Identify which cell holds the provided text, then report its [X, Y] central coordinate. 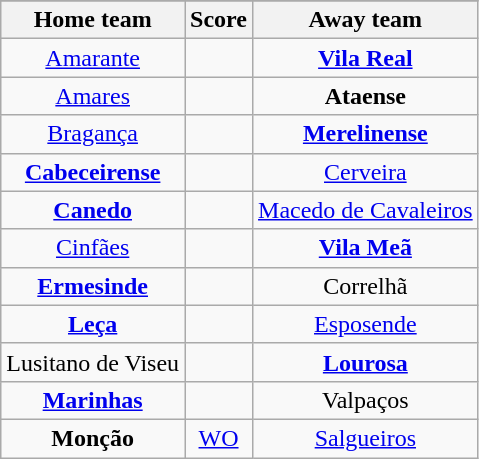
Cerveira [366, 172]
Esposende [366, 324]
Lourosa [366, 362]
Salgueiros [366, 438]
Amares [93, 96]
Monção [93, 438]
Macedo de Cavaleiros [366, 210]
Valpaços [366, 400]
Cinfães [93, 248]
Vila Real [366, 58]
Marinhas [93, 400]
Score [219, 20]
WO [219, 438]
Home team [93, 20]
Lusitano de Viseu [93, 362]
Leça [93, 324]
Merelinense [366, 134]
Away team [366, 20]
Correlhã [366, 286]
Cabeceirense [93, 172]
Amarante [93, 58]
Canedo [93, 210]
Ermesinde [93, 286]
Ataense [366, 96]
Vila Meã [366, 248]
Bragança [93, 134]
